Capture the cell that displays the provided text and extract its [x, y] central coordinate. 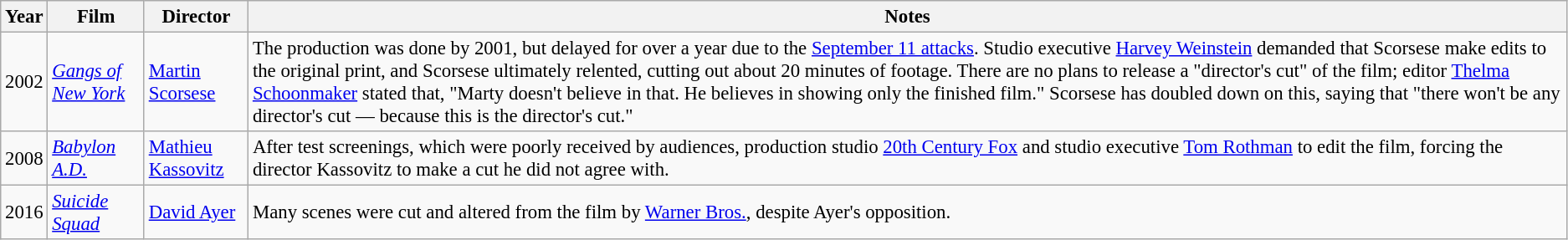
Many scenes were cut and altered from the film by Warner Bros., despite Ayer's opposition. [908, 212]
Gangs of New York [96, 82]
Suicide Squad [96, 212]
Film [96, 17]
2002 [24, 82]
David Ayer [196, 212]
Year [24, 17]
Babylon A.D. [96, 159]
Martin Scorsese [196, 82]
Director [196, 17]
Notes [908, 17]
2016 [24, 212]
Mathieu Kassovitz [196, 159]
2008 [24, 159]
